Search for the cell housing the specified text and yield its [X, Y] center coordinate. 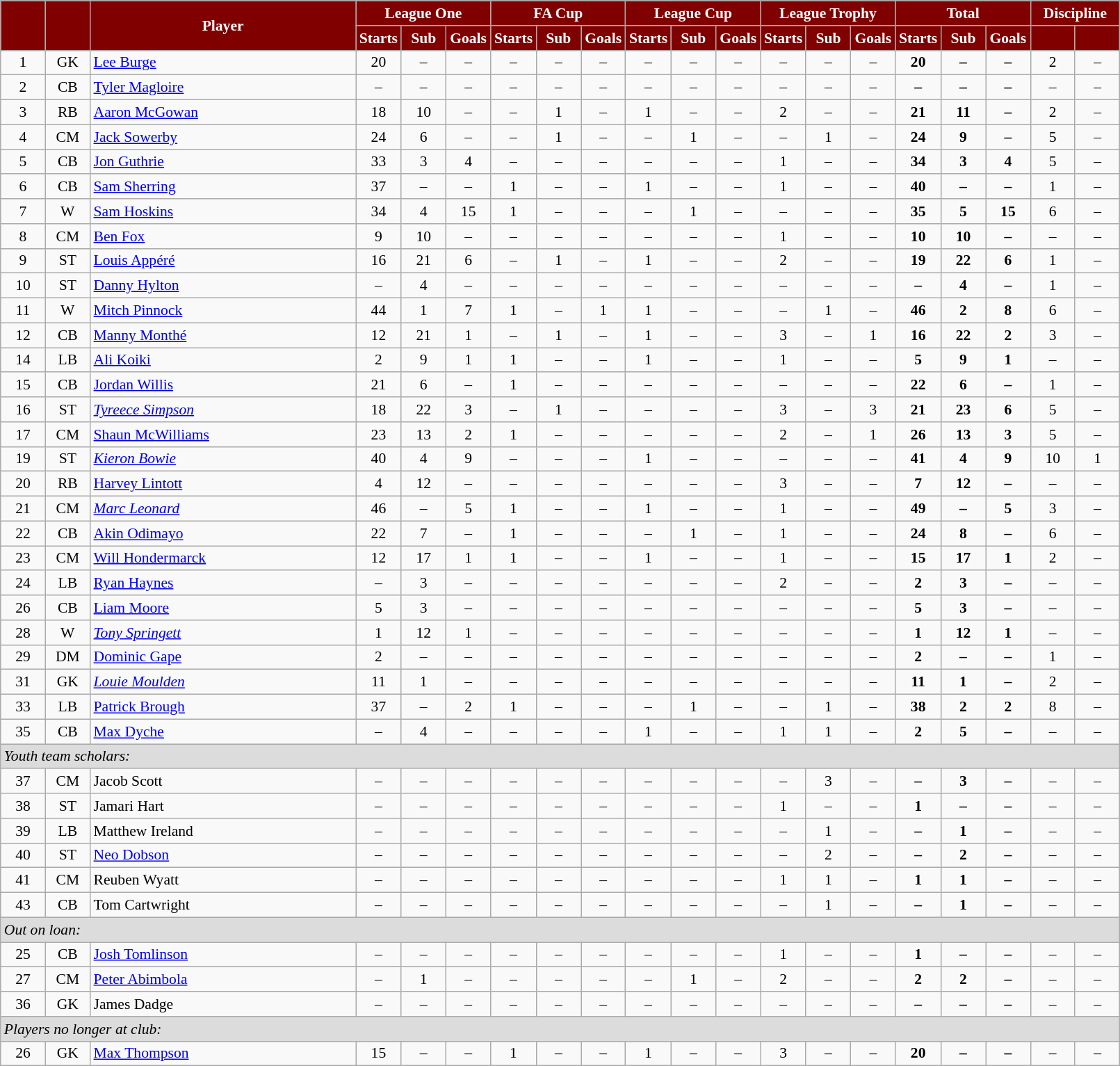
Jon Guthrie [223, 162]
Neo Dobson [223, 855]
Tyreece Simpson [223, 410]
Matthew Ireland [223, 831]
Tyler Magloire [223, 88]
Louie Moulden [223, 682]
James Dadge [223, 1004]
Out on loan: [560, 930]
Ali Koiki [223, 360]
Jacob Scott [223, 782]
Lee Burge [223, 63]
Max Dyche [223, 732]
Liam Moore [223, 608]
36 [23, 1004]
43 [23, 905]
Danny Hylton [223, 286]
Jamari Hart [223, 806]
49 [918, 509]
25 [23, 955]
14 [23, 360]
Ryan Haynes [223, 583]
Sam Sherring [223, 187]
Players no longer at club: [560, 1029]
Reuben Wyatt [223, 880]
31 [23, 682]
League Trophy [828, 13]
Jordan Willis [223, 385]
39 [23, 831]
Shaun McWilliams [223, 435]
Youth team scholars: [560, 757]
DM [67, 657]
Louis Appéré [223, 261]
Peter Abimbola [223, 980]
44 [378, 311]
Patrick Brough [223, 707]
Jack Sowerby [223, 137]
Sam Hoskins [223, 211]
Harvey Lintott [223, 484]
Player [223, 25]
Will Hondermarck [223, 558]
Kieron Bowie [223, 459]
Ben Fox [223, 236]
28 [23, 633]
Mitch Pinnock [223, 311]
Akin Odimayo [223, 533]
Marc Leonard [223, 509]
Aaron McGowan [223, 113]
Dominic Gape [223, 657]
League Cup [693, 13]
Tom Cartwright [223, 905]
FA Cup [558, 13]
27 [23, 980]
Josh Tomlinson [223, 955]
Manny Monthé [223, 335]
League One [423, 13]
Tony Springett [223, 633]
29 [23, 657]
Total [963, 13]
Discipline [1075, 13]
Max Thompson [223, 1053]
